Identify which cell holds the provided text, then report its (x, y) central coordinate. 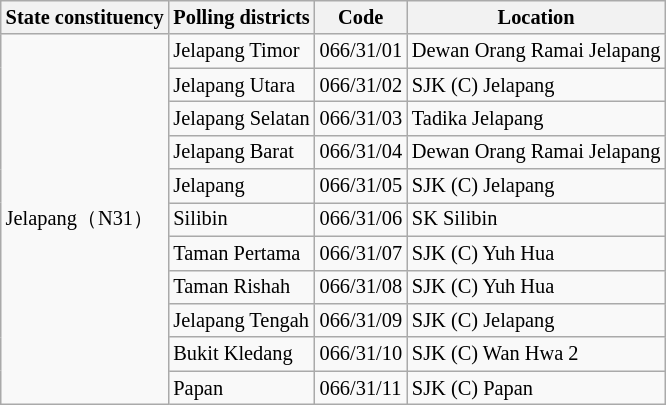
Jelapang Utara (241, 85)
066/31/07 (361, 253)
066/31/11 (361, 388)
Taman Rishah (241, 287)
Jelapang Barat (241, 152)
Jelapang Timor (241, 51)
Jelapang Tengah (241, 320)
Bukit Kledang (241, 354)
Tadika Jelapang (536, 118)
Silibin (241, 219)
SK Silibin (536, 219)
066/31/10 (361, 354)
066/31/08 (361, 287)
Taman Pertama (241, 253)
066/31/01 (361, 51)
State constituency (85, 17)
066/31/05 (361, 186)
Polling districts (241, 17)
SJK (C) Papan (536, 388)
066/31/04 (361, 152)
Jelapang Selatan (241, 118)
066/31/03 (361, 118)
Jelapang（N31） (85, 219)
066/31/09 (361, 320)
Jelapang (241, 186)
Papan (241, 388)
066/31/02 (361, 85)
SJK (C) Wan Hwa 2 (536, 354)
Location (536, 17)
066/31/06 (361, 219)
Code (361, 17)
